For the text-containing cell, return its midpoint in [X, Y] coordinate format. 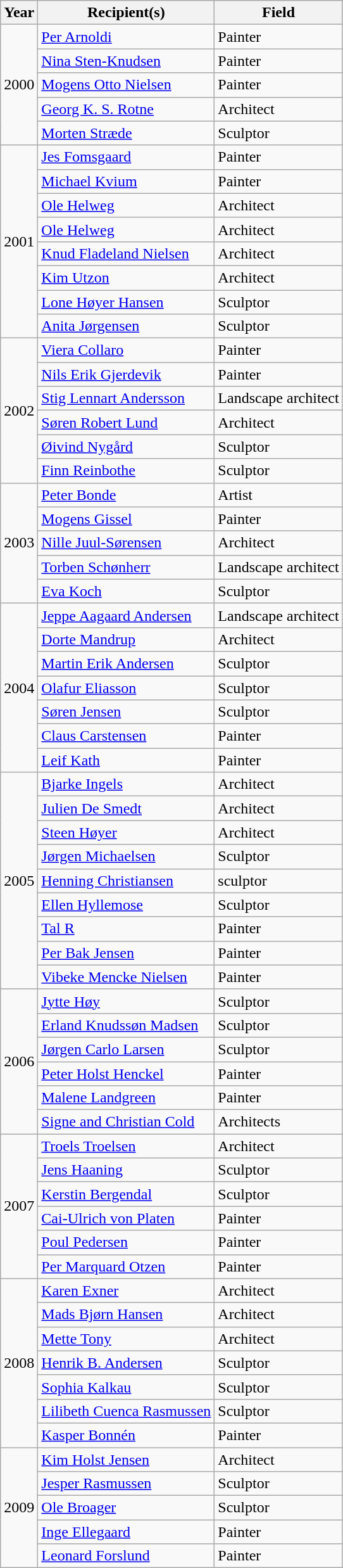
Lilibeth Cuenca Rasmussen [127, 1411]
Viera Collaro [127, 350]
Sophia Kalkau [127, 1387]
Morten Stræde [127, 133]
sculptor [278, 881]
Mette Tony [127, 1339]
Kim Utzon [127, 277]
Inge Ellegaard [127, 1532]
Steen Høyer [127, 832]
Karen Exner [127, 1291]
Ole Broager [127, 1508]
2006 [19, 1061]
Recipient(s) [127, 13]
Torben Schønherr [127, 567]
Nille Juul-Sørensen [127, 543]
2003 [19, 543]
Troels Troelsen [127, 1146]
Stig Lennart Andersson [127, 398]
Vibeke Mencke Nielsen [127, 977]
Knud Fladeland Nielsen [127, 253]
Martin Erik Andersen [127, 663]
Per Arnoldi [127, 37]
Jeppe Aagaard Andersen [127, 615]
Per Marquard Otzen [127, 1266]
Kasper Bonnén [127, 1435]
Mogens Gissel [127, 519]
Øivind Nygård [127, 447]
Field [278, 13]
2005 [19, 881]
Signe and Christian Cold [127, 1122]
Søren Robert Lund [127, 423]
Malene Landgreen [127, 1098]
Claus Carstensen [127, 736]
2000 [19, 85]
Artist [278, 495]
Poul Pedersen [127, 1242]
Mogens Otto Nielsen [127, 85]
2007 [19, 1206]
2002 [19, 411]
2001 [19, 241]
Tal R [127, 929]
Jes Fomsgaard [127, 157]
Georg K. S. Rotne [127, 109]
2004 [19, 687]
Nils Erik Gjerdevik [127, 374]
Anita Jørgensen [127, 326]
Lone Høyer Hansen [127, 302]
2008 [19, 1363]
Mads Bjørn Hansen [127, 1315]
Year [19, 13]
Michael Kvium [127, 181]
Ellen Hyllemose [127, 905]
Finn Reinbothe [127, 471]
Henrik B. Andersen [127, 1363]
Peter Bonde [127, 495]
Jørgen Carlo Larsen [127, 1049]
Jesper Rasmussen [127, 1484]
Leonard Forslund [127, 1556]
Olafur Eliasson [127, 687]
Nina Sten-Knudsen [127, 61]
Jørgen Michaelsen [127, 857]
Cai-Ulrich von Platen [127, 1218]
Per Bak Jensen [127, 953]
Peter Holst Henckel [127, 1074]
Leif Kath [127, 760]
Erland Knudssøn Madsen [127, 1025]
Jens Haaning [127, 1170]
Kerstin Bergendal [127, 1194]
Eva Koch [127, 591]
Henning Christiansen [127, 881]
Bjarke Ingels [127, 784]
Dorte Mandrup [127, 639]
Architects [278, 1122]
Jytte Høy [127, 1001]
Kim Holst Jensen [127, 1459]
Julien De Smedt [127, 808]
2009 [19, 1507]
Søren Jensen [127, 712]
